Determine the (x, y) coordinate at the center of the cell enclosing the given text.  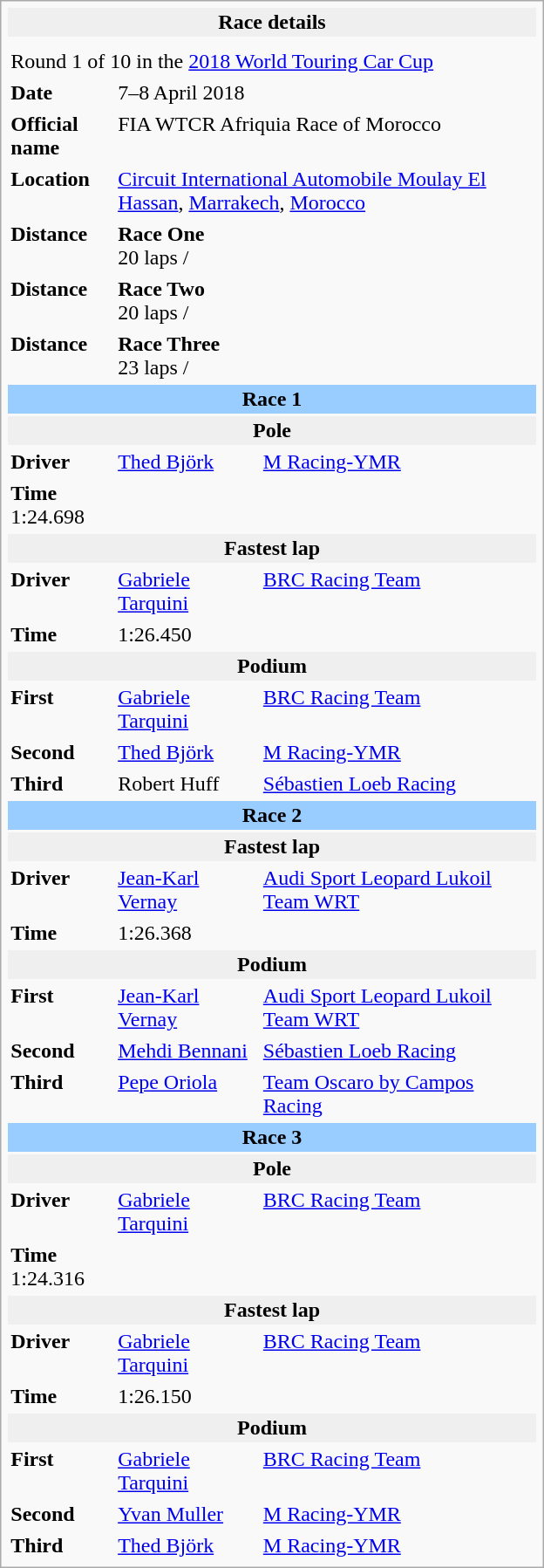
Race Three23 laps / (326, 356)
Race 1 (272, 400)
Race Two20 laps / (326, 301)
Robert Huff (187, 784)
Time 1:24.698 (60, 505)
Circuit International Automobile Moulay El Hassan, Marrakech, Morocco (326, 191)
Time 1:24.316 (60, 1267)
Race 2 (272, 815)
Official name (60, 136)
Date (60, 92)
Round 1 of 10 in the 2018 World Touring Car Cup (272, 61)
Team Oscaro by Campos Racing (398, 1094)
1:26.450 (326, 635)
1:26.150 (326, 1396)
Location (60, 191)
Race details (272, 23)
Yvan Muller (187, 1515)
7–8 April 2018 (187, 92)
Pepe Oriola (187, 1094)
FIA WTCR Afriquia Race of Morocco (326, 136)
1:26.368 (326, 934)
Race One20 laps / (326, 246)
Mehdi Bennani (187, 1051)
Race 3 (272, 1138)
